Identify which cell holds the provided text, then report its (X, Y) central coordinate. 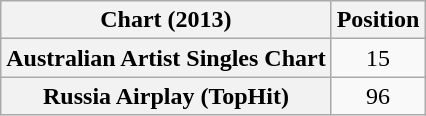
96 (378, 96)
Australian Artist Singles Chart (166, 58)
Chart (2013) (166, 20)
15 (378, 58)
Russia Airplay (TopHit) (166, 96)
Position (378, 20)
